Return the [x, y] coordinate for the center point of the cell that contains the specified text.  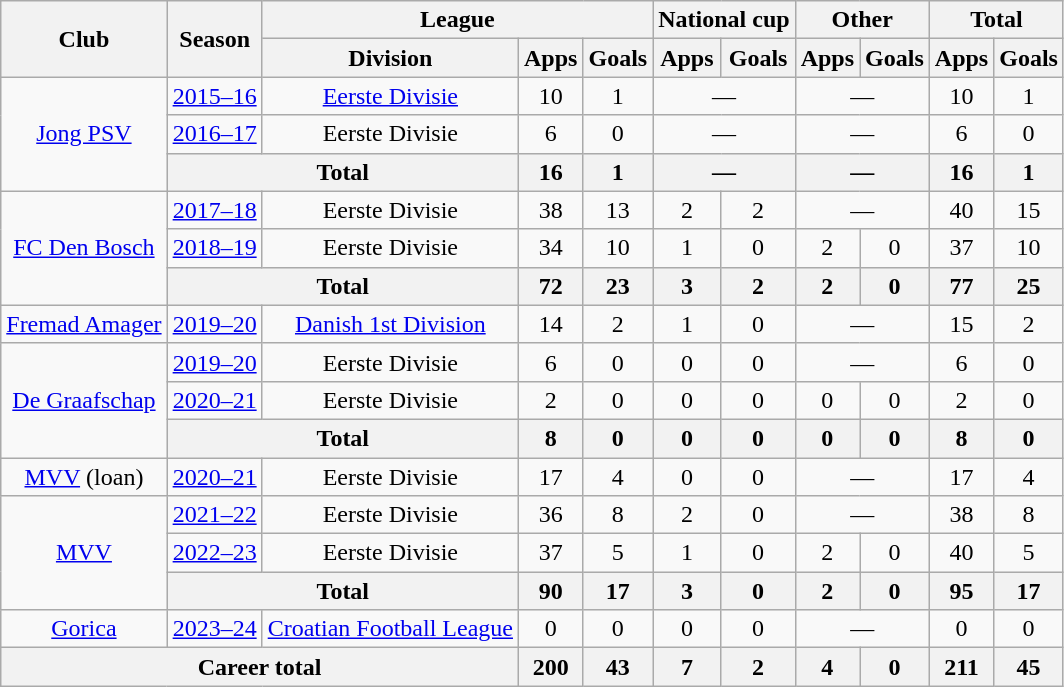
36 [551, 515]
43 [618, 667]
72 [551, 286]
34 [551, 248]
7 [687, 667]
2017–18 [214, 210]
League [458, 20]
14 [551, 324]
25 [1029, 286]
2018–19 [214, 248]
MVV (loan) [84, 477]
211 [961, 667]
23 [618, 286]
13 [618, 210]
Jong PSV [84, 134]
2016–17 [214, 134]
200 [551, 667]
Croatian Football League [390, 629]
Division [390, 58]
Gorica [84, 629]
45 [1029, 667]
2021–22 [214, 515]
2022–23 [214, 553]
FC Den Bosch [84, 248]
95 [961, 591]
90 [551, 591]
National cup [724, 20]
MVV [84, 553]
De Graafschap [84, 400]
Danish 1st Division [390, 324]
Career total [260, 667]
77 [961, 286]
Fremad Amager [84, 324]
Season [214, 39]
Club [84, 39]
Other [862, 20]
2015–16 [214, 96]
2023–24 [214, 629]
